For the text-containing cell, return its midpoint in [x, y] coordinate format. 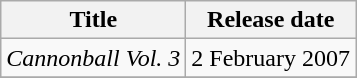
2 February 2007 [271, 58]
Cannonball Vol. 3 [94, 58]
Title [94, 20]
Release date [271, 20]
